Scan for the cell matching the given text and deliver its [x, y] coordinate at center. 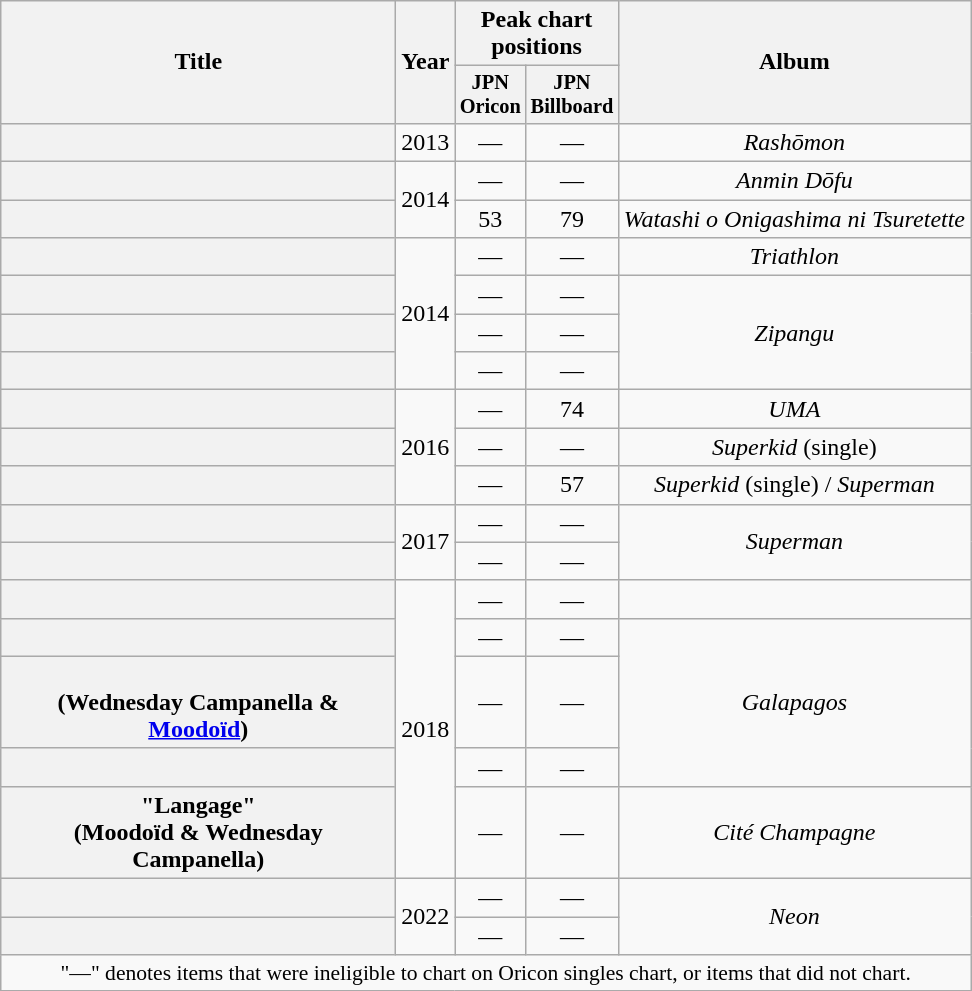
JPNBillboard [572, 95]
Peak chart positions [536, 34]
Anmin Dōfu [794, 181]
2018 [426, 729]
Galapagos [794, 702]
Watashi o Onigashima ni Tsuretette [794, 219]
JPNOricon [490, 95]
Neon [794, 917]
UMA [794, 409]
Triathlon [794, 257]
Year [426, 62]
2016 [426, 447]
2013 [426, 142]
Superkid (single) / Superman [794, 485]
Superman [794, 542]
Rashōmon [794, 142]
74 [572, 409]
Zipangu [794, 333]
(Wednesday Campanella & Moodoïd) [198, 702]
2017 [426, 542]
Cité Champagne [794, 832]
Superkid (single) [794, 447]
57 [572, 485]
2022 [426, 917]
Album [794, 62]
53 [490, 219]
"Langage"(Moodoïd & Wednesday Campanella) [198, 832]
Title [198, 62]
79 [572, 219]
"—" denotes items that were ineligible to chart on Oricon singles chart, or items that did not chart. [486, 973]
